Determine the [X, Y] coordinate at the center of the cell enclosing the given text.  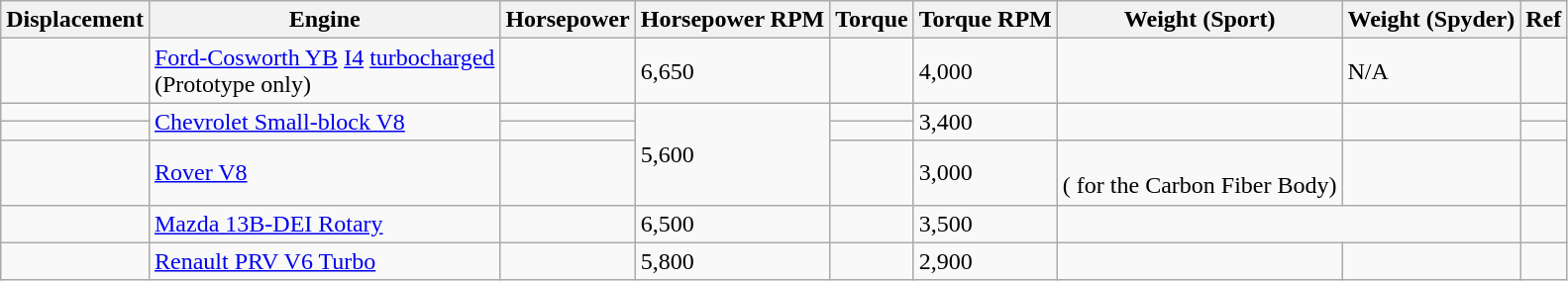
5,800 [733, 261]
Weight (Spyder) [1431, 20]
Torque [872, 20]
Rover V8 [324, 172]
6,500 [733, 224]
Engine [324, 20]
Renault PRV V6 Turbo [324, 261]
3,400 [985, 122]
Ref [1543, 20]
4,000 [985, 71]
Mazda 13B-DEI Rotary [324, 224]
5,600 [733, 154]
Weight (Sport) [1200, 20]
Displacement [75, 20]
3,500 [985, 224]
Chevrolet Small-block V8 [324, 122]
( for the Carbon Fiber Body) [1200, 172]
Horsepower RPM [733, 20]
Ford-Cosworth YB I4 turbocharged(Prototype only) [324, 71]
N/A [1431, 71]
Horsepower [568, 20]
6,650 [733, 71]
2,900 [985, 261]
3,000 [985, 172]
Torque RPM [985, 20]
